Search for the cell housing the specified text and yield its [x, y] center coordinate. 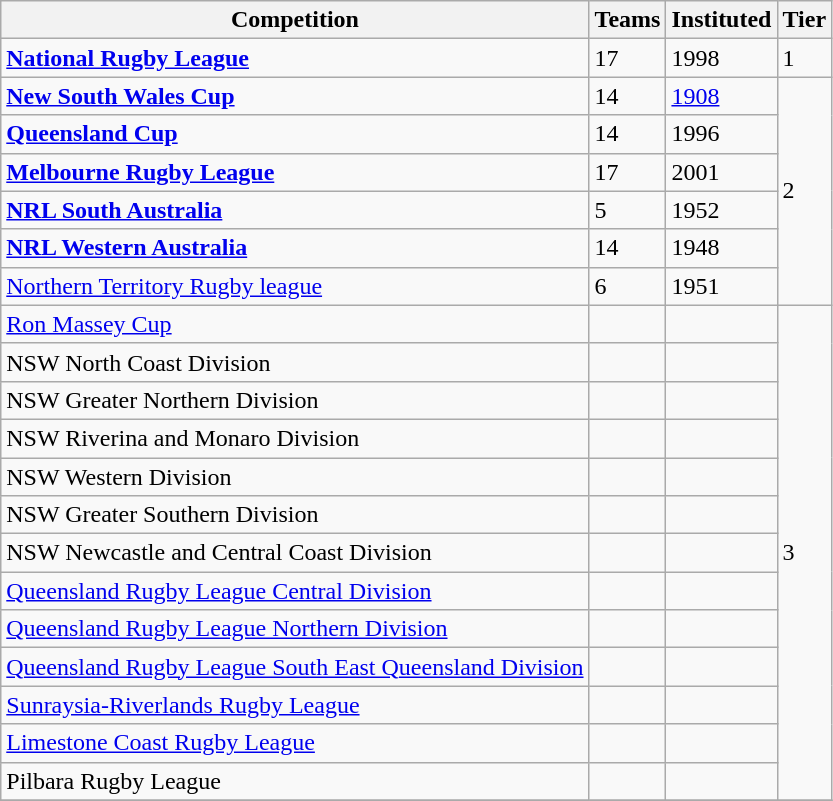
Tier [804, 20]
NRL Western Australia [295, 248]
Queensland Rugby League Central Division [295, 591]
Queensland Rugby League South East Queensland Division [295, 667]
1908 [722, 96]
1996 [722, 134]
1952 [722, 210]
NSW Greater Southern Division [295, 515]
6 [628, 286]
Competition [295, 20]
NSW Western Division [295, 477]
NSW North Coast Division [295, 362]
2001 [722, 172]
New South Wales Cup [295, 96]
Instituted [722, 20]
2 [804, 191]
NRL South Australia [295, 210]
Teams [628, 20]
1951 [722, 286]
Pilbara Rugby League [295, 781]
Northern Territory Rugby league [295, 286]
Ron Massey Cup [295, 324]
Queensland Rugby League Northern Division [295, 629]
Queensland Cup [295, 134]
1998 [722, 58]
NSW Riverina and Monaro Division [295, 438]
1948 [722, 248]
Sunraysia-Riverlands Rugby League [295, 705]
1 [804, 58]
National Rugby League [295, 58]
NSW Newcastle and Central Coast Division [295, 553]
5 [628, 210]
Melbourne Rugby League [295, 172]
3 [804, 552]
NSW Greater Northern Division [295, 400]
Limestone Coast Rugby League [295, 743]
